For the text-containing cell, return its midpoint in (X, Y) coordinate format. 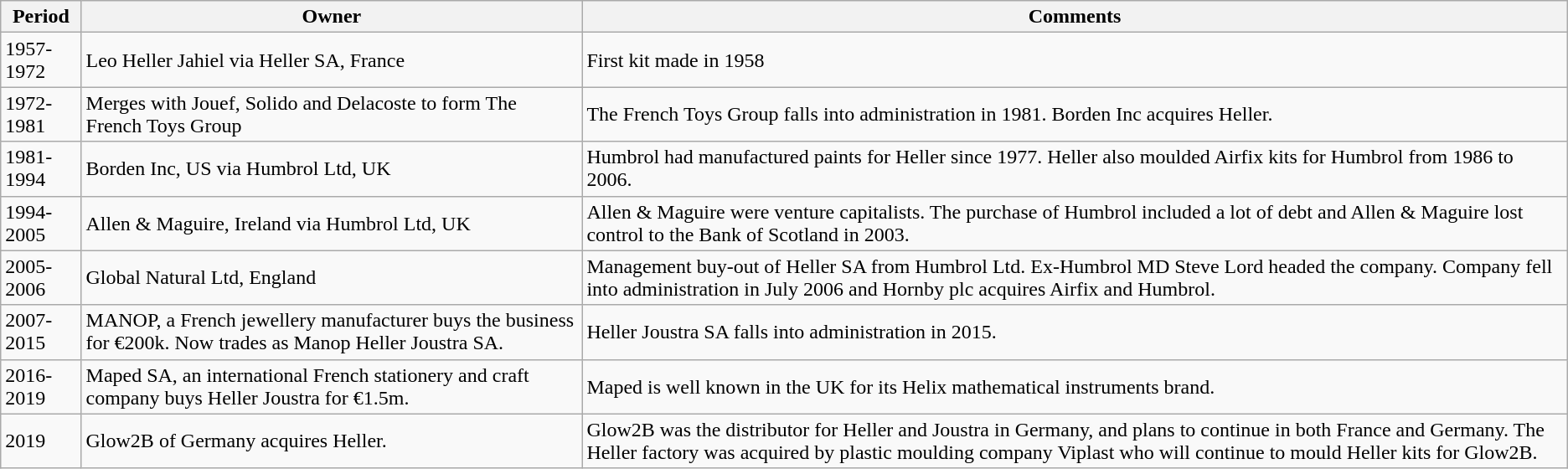
Owner (332, 17)
Humbrol had manufactured paints for Heller since 1977. Heller also moulded Airfix kits for Humbrol from 1986 to 2006. (1075, 169)
Glow2B of Germany acquires Heller. (332, 441)
Allen & Maguire, Ireland via Humbrol Ltd, UK (332, 223)
Maped SA, an international French stationery and craft company buys Heller Joustra for €1.5m. (332, 387)
First kit made in 1958 (1075, 60)
2019 (41, 441)
1957-1972 (41, 60)
2005-2006 (41, 278)
Comments (1075, 17)
Global Natural Ltd, England (332, 278)
The French Toys Group falls into administration in 1981. Borden Inc acquires Heller. (1075, 114)
Leo Heller Jahiel via Heller SA, France (332, 60)
Borden Inc, US via Humbrol Ltd, UK (332, 169)
Heller Joustra SA falls into administration in 2015. (1075, 332)
1994-2005 (41, 223)
2007-2015 (41, 332)
Merges with Jouef, Solido and Delacoste to form The French Toys Group (332, 114)
MANOP, a French jewellery manufacturer buys the business for €200k. Now trades as Manop Heller Joustra SA. (332, 332)
Maped is well known in the UK for its Helix mathematical instruments brand. (1075, 387)
1972-1981 (41, 114)
Period (41, 17)
1981-1994 (41, 169)
2016-2019 (41, 387)
